Output the (X, Y) coordinate of the center of the cell containing the given text.  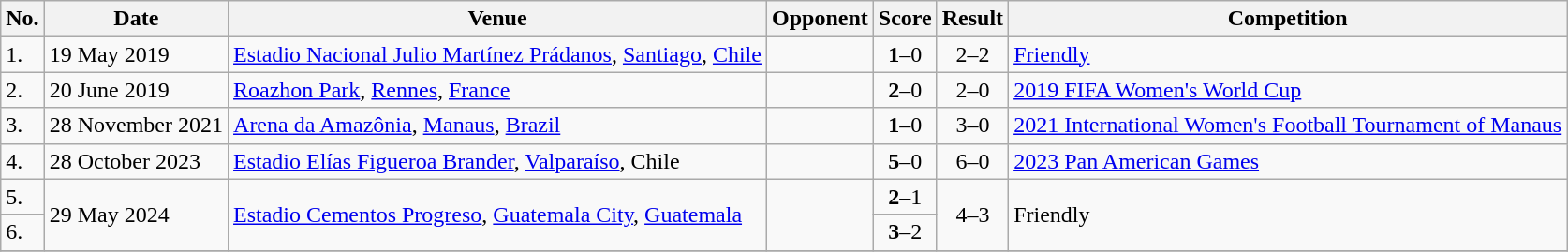
Estadio Cementos Progreso, Guatemala City, Guatemala (498, 215)
No. (22, 19)
5. (22, 197)
3–0 (972, 126)
4. (22, 161)
3. (22, 126)
Arena da Amazônia, Manaus, Brazil (498, 126)
Competition (1288, 19)
Result (972, 19)
Roazhon Park, Rennes, France (498, 90)
29 May 2024 (136, 215)
2–2 (972, 54)
2. (22, 90)
2023 Pan American Games (1288, 161)
Opponent (820, 19)
5–0 (905, 161)
2–1 (905, 197)
2021 International Women's Football Tournament of Manaus (1288, 126)
2019 FIFA Women's World Cup (1288, 90)
20 June 2019 (136, 90)
28 October 2023 (136, 161)
19 May 2019 (136, 54)
6–0 (972, 161)
28 November 2021 (136, 126)
4–3 (972, 215)
3–2 (905, 232)
Date (136, 19)
Estadio Elías Figueroa Brander, Valparaíso, Chile (498, 161)
Score (905, 19)
Venue (498, 19)
Estadio Nacional Julio Martínez Prádanos, Santiago, Chile (498, 54)
6. (22, 232)
1. (22, 54)
